Return (x, y) of the center of cell containing provided text 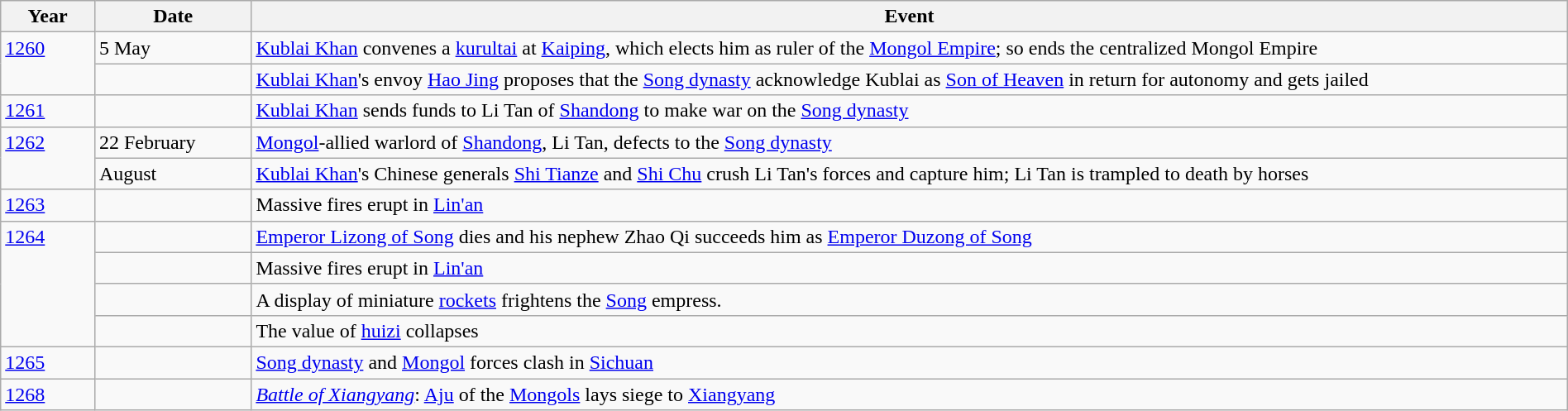
Year (48, 17)
1263 (48, 205)
Battle of Xiangyang: Aju of the Mongols lays siege to Xiangyang (910, 394)
1260 (48, 64)
Kublai Khan's envoy Hao Jing proposes that the Song dynasty acknowledge Kublai as Son of Heaven in return for autonomy and gets jailed (910, 79)
1268 (48, 394)
Kublai Khan sends funds to Li Tan of Shandong to make war on the Song dynasty (910, 111)
Mongol-allied warlord of Shandong, Li Tan, defects to the Song dynasty (910, 142)
1264 (48, 284)
1261 (48, 111)
Event (910, 17)
August (172, 174)
1262 (48, 158)
Kublai Khan convenes a kurultai at Kaiping, which elects him as ruler of the Mongol Empire; so ends the centralized Mongol Empire (910, 48)
Date (172, 17)
Emperor Lizong of Song dies and his nephew Zhao Qi succeeds him as Emperor Duzong of Song (910, 237)
The value of huizi collapses (910, 331)
Song dynasty and Mongol forces clash in Sichuan (910, 362)
5 May (172, 48)
Kublai Khan's Chinese generals Shi Tianze and Shi Chu crush Li Tan's forces and capture him; Li Tan is trampled to death by horses (910, 174)
A display of miniature rockets frightens the Song empress. (910, 299)
22 February (172, 142)
1265 (48, 362)
